Search for the cell housing the specified text and yield its (X, Y) center coordinate. 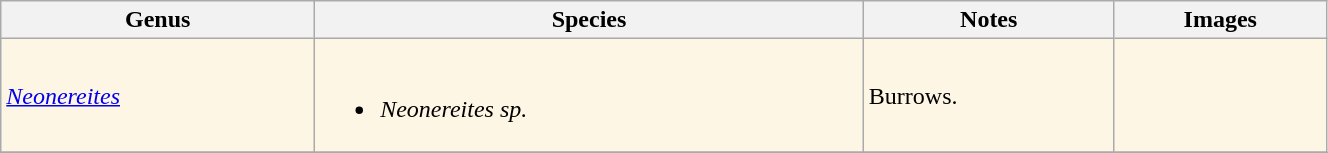
Species (590, 20)
Burrows. (988, 96)
Neonereites (158, 96)
Neonereites sp. (590, 96)
Images (1220, 20)
Genus (158, 20)
Notes (988, 20)
